Scan for the cell matching the given text and deliver its [x, y] coordinate at center. 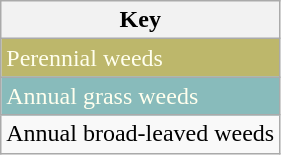
Annual broad-leaved weeds [140, 134]
Key [140, 20]
Perennial weeds [140, 58]
Annual grass weeds [140, 96]
